Output the (X, Y) coordinate of the center of the cell containing the given text.  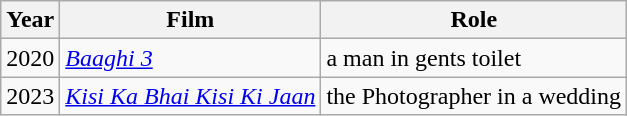
Kisi Ka Bhai Kisi Ki Jaan (190, 96)
Film (190, 20)
a man in gents toilet (474, 58)
Year (30, 20)
Baaghi 3 (190, 58)
2023 (30, 96)
the Photographer in a wedding (474, 96)
Role (474, 20)
2020 (30, 58)
